Pinpoint the cell where the given text exists, returning its [X, Y] midpoint coordinate. 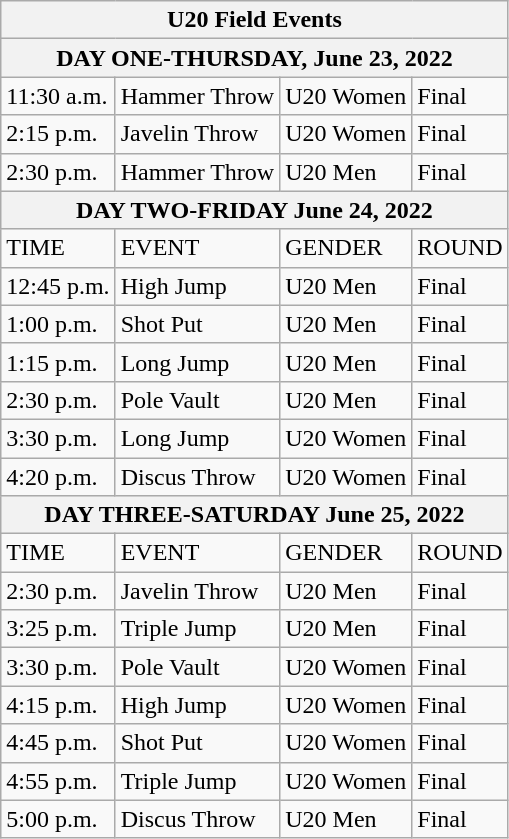
12:45 p.m. [58, 286]
DAY ONE-THURSDAY, June 23, 2022 [254, 58]
DAY THREE-SATURDAY June 25, 2022 [254, 515]
11:30 a.m. [58, 96]
DAY TWO-FRIDAY June 24, 2022 [254, 210]
U20 Field Events [254, 20]
4:45 p.m. [58, 743]
4:20 p.m. [58, 477]
5:00 p.m. [58, 819]
3:25 p.m. [58, 629]
2:15 p.m. [58, 134]
1:00 p.m. [58, 324]
4:55 p.m. [58, 781]
4:15 p.m. [58, 705]
1:15 p.m. [58, 362]
